Determine the [x, y] coordinate at the center of the cell enclosing the given text.  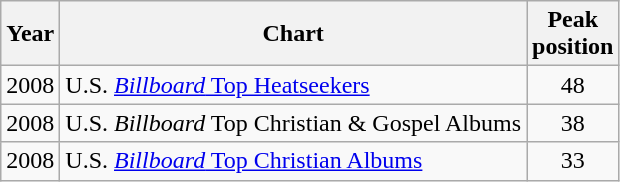
33 [573, 161]
Year [30, 34]
U.S. Billboard Top Christian Albums [294, 161]
38 [573, 123]
U.S. Billboard Top Christian & Gospel Albums [294, 123]
48 [573, 85]
Chart [294, 34]
U.S. Billboard Top Heatseekers [294, 85]
Peakposition [573, 34]
